Capture the cell that displays the provided text and extract its (X, Y) central coordinate. 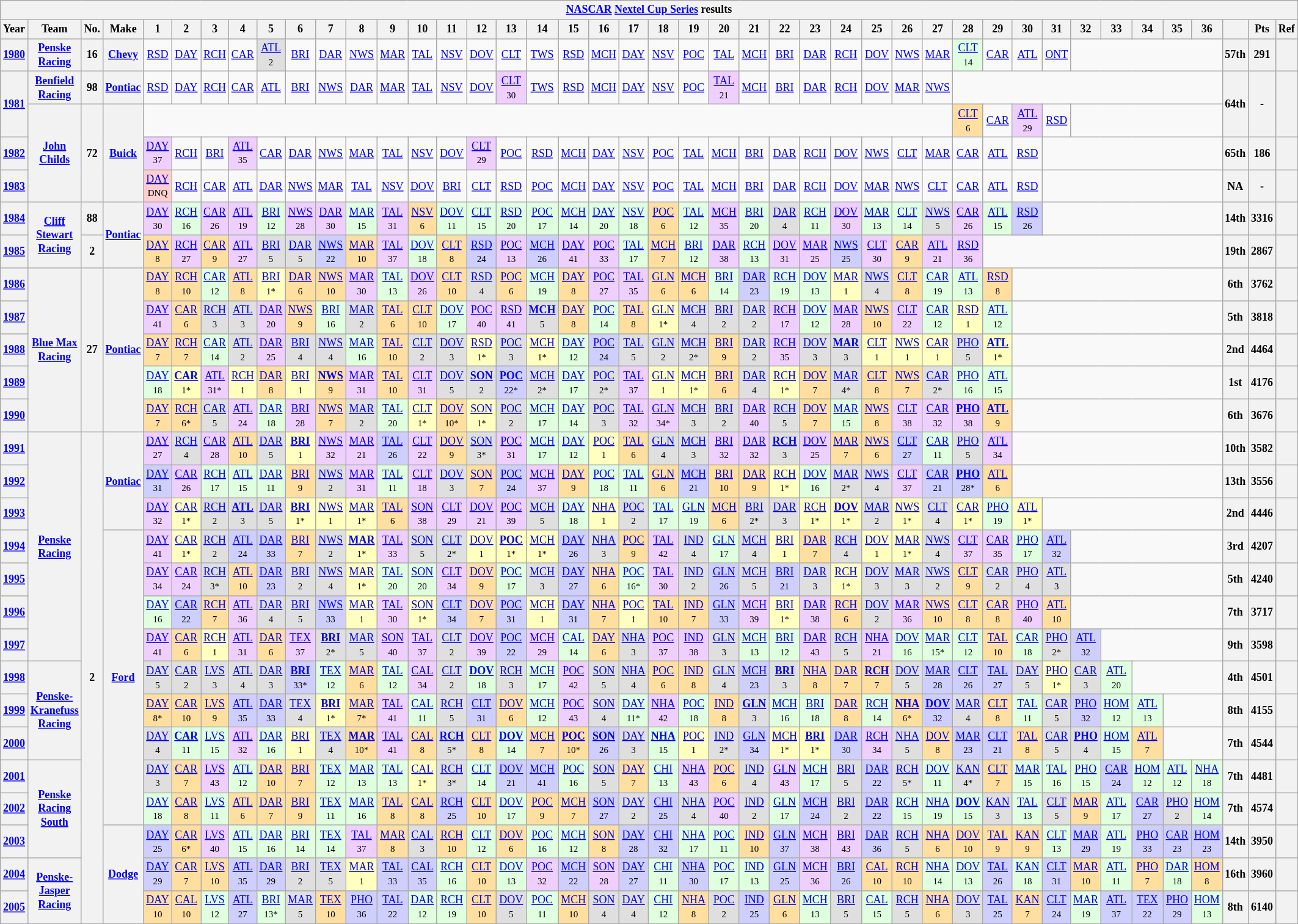
CAR10 (186, 711)
KAN7 (1027, 908)
19th (1235, 252)
ATL37 (1117, 908)
CAR32 (938, 415)
DAR9 (754, 481)
MCH39 (754, 613)
POC2* (604, 383)
TAL9 (997, 842)
57th (1235, 55)
HOM15 (1117, 743)
BRI28 (301, 415)
HOM23 (1207, 842)
LVS15 (215, 743)
CLT7 (997, 776)
MAR9 (1086, 809)
POC42 (574, 678)
TEX37 (301, 645)
PHO40 (1027, 613)
CAR1 (938, 350)
1984 (15, 219)
9th (1235, 645)
PHO19 (997, 514)
POC39 (512, 514)
LVS10 (215, 875)
1 (158, 29)
MCH35 (724, 219)
CAL34 (423, 678)
16th (1235, 875)
GLN37 (785, 842)
CAR3 (1086, 678)
3rd (1235, 547)
MCH29 (542, 645)
10 (423, 29)
22 (785, 29)
2001 (15, 776)
MAR36 (907, 613)
5 (271, 29)
NHA17 (694, 842)
CLT27 (907, 448)
GLN25 (785, 875)
MCH1 (542, 613)
1985 (15, 252)
CLT4 (938, 514)
POC27 (604, 285)
MCH16 (785, 711)
MAR15* (938, 645)
Team (54, 29)
TAL16 (1057, 776)
ATL8 (242, 285)
TAL25 (997, 908)
GLN34 (754, 743)
SON26 (604, 743)
13 (512, 29)
ATL17 (1117, 809)
CHI32 (663, 842)
1992 (15, 481)
DAY25 (158, 842)
RSD1 (968, 317)
SON2 (481, 383)
1990 (15, 415)
4446 (1262, 514)
3818 (1262, 317)
DAY26 (574, 547)
RCH13 (754, 252)
PHO2* (1057, 645)
DAY14 (574, 415)
3676 (1262, 415)
IND7 (694, 613)
3598 (1262, 645)
KAN3 (997, 809)
CAL35 (423, 875)
BRI16 (330, 317)
HOM8 (1207, 875)
RCH27 (186, 252)
29 (997, 29)
1999 (15, 711)
DOV1* (846, 514)
IND38 (694, 645)
DAR36 (877, 842)
88 (92, 219)
1st (1235, 383)
ATL9 (997, 415)
11 (452, 29)
13th (1235, 481)
NHA21 (877, 645)
NA (1235, 186)
DAY29 (158, 875)
DAY30 (158, 219)
BRI3 (785, 678)
MAR29 (1086, 842)
NWS25 (846, 252)
BRI20 (754, 219)
DAR43 (815, 645)
BRI33* (301, 678)
4481 (1262, 776)
NHA19 (938, 809)
1996 (15, 613)
NASCAR Nextel Cup Series results (649, 10)
DAR10 (271, 776)
GLN1* (663, 317)
SON27 (604, 809)
RCH14 (877, 711)
DAY16 (158, 613)
31 (1057, 29)
3556 (1262, 481)
POC1* (512, 547)
1993 (15, 514)
DOV30 (846, 219)
KAN4* (968, 776)
RSD4 (481, 285)
CAR6* (186, 842)
19 (694, 29)
MCH23 (754, 678)
POC22 (512, 645)
LVS3 (215, 678)
DAY34 (158, 580)
NSV18 (633, 219)
CAL14 (574, 645)
8 (362, 29)
4155 (1262, 711)
CLT6 (968, 120)
LVS43 (215, 776)
SON7 (481, 481)
1983 (15, 186)
4th (1235, 678)
33 (1117, 29)
2004 (15, 875)
DOV32 (938, 711)
NWS1* (907, 514)
SON20 (423, 580)
291 (1262, 55)
TAL35 (633, 285)
BRI13* (271, 908)
DAY2 (633, 809)
Penske Racing South (54, 809)
DAY37 (158, 153)
LVS9 (215, 711)
NHA5 (907, 743)
1991 (15, 448)
Penske-Jasper Racing (54, 890)
Dodge (123, 875)
3 (215, 29)
POC32 (542, 875)
DOV26 (423, 285)
28 (968, 29)
14 (542, 29)
24 (846, 29)
35 (1178, 29)
4176 (1262, 383)
65th (1235, 153)
NWS5 (938, 219)
CAR28 (215, 448)
4 (242, 29)
BRI21 (785, 580)
26 (907, 29)
DOV10 (968, 842)
POC43 (574, 711)
25 (877, 29)
DAR29 (271, 875)
TEX10 (330, 908)
IND2* (724, 743)
NHA6* (907, 711)
MCH21 (694, 481)
72 (92, 153)
MAR7* (362, 711)
ATL7 (1147, 743)
CHI12 (663, 908)
NHA7 (604, 613)
30 (1027, 29)
POC16* (633, 580)
DAYDNQ (158, 186)
64th (1235, 104)
TAL27 (997, 678)
DOV14 (512, 743)
9 (393, 29)
NHA42 (663, 711)
2867 (1262, 252)
RCH35 (785, 350)
3960 (1262, 875)
DAY8* (158, 711)
DAR40 (754, 415)
ATL20 (1117, 678)
CAR23 (1178, 842)
GLN19 (694, 514)
RCH15 (907, 809)
34 (1147, 29)
TAL32 (633, 415)
1986 (15, 285)
CHI13 (663, 776)
ATL21 (938, 252)
BRI26 (846, 875)
DAY6 (604, 645)
MCH14 (574, 219)
DAR12 (423, 908)
ATL36 (242, 613)
ATL34 (997, 448)
CAR35 (997, 547)
1988 (15, 350)
MAR8 (393, 842)
MAR23 (968, 743)
Pts (1262, 29)
Cliff Stewart Racing (54, 235)
TEX11 (330, 809)
MAR4* (846, 383)
TEX22 (1147, 908)
DAY28 (633, 842)
NWS22 (330, 252)
TEX14 (330, 842)
TAL42 (663, 547)
NHA43 (694, 776)
98 (92, 88)
GLN2 (663, 350)
MCH37 (542, 481)
Buick (123, 153)
RSD26 (1027, 219)
CAR18 (1027, 645)
ATL31 (242, 645)
20 (724, 29)
PHO29 (1178, 908)
10th (1235, 448)
RCH34 (877, 743)
PHO32 (1086, 711)
PHO38 (968, 415)
Year (15, 29)
6 (301, 29)
DAY32 (158, 514)
3950 (1262, 842)
DOV2 (877, 613)
PHO17 (1027, 547)
GLN34* (663, 415)
CAL3 (423, 842)
Penske-Kranefuss Racing (54, 711)
NHA1 (604, 514)
NWS8 (877, 415)
DAR11 (271, 481)
MAR6 (362, 678)
LVS11 (215, 809)
CAR2* (938, 383)
MCH24 (815, 809)
PHO1* (1057, 678)
CHI11 (663, 875)
RCH25 (452, 809)
DAR20 (271, 317)
BRI43 (846, 842)
NHA15 (663, 743)
CLT24 (1057, 908)
IND13 (754, 875)
PHO16 (968, 383)
4207 (1262, 547)
2003 (15, 842)
32 (1086, 29)
DAY17 (574, 383)
BRI18 (815, 711)
DAY10 (158, 908)
NWS28 (301, 219)
RSD8 (997, 285)
Make (123, 29)
1980 (15, 55)
RCH6* (186, 415)
MCH26 (542, 252)
CLT15 (481, 219)
CLT26 (968, 678)
NWS6 (877, 448)
PHO7 (1147, 875)
2005 (15, 908)
CAR14 (215, 350)
DOV31 (785, 252)
3717 (1262, 613)
POC33 (604, 252)
ATL11 (1117, 875)
CAL11 (423, 711)
TAL22 (393, 908)
MCH41 (542, 776)
GLN1 (663, 383)
23 (815, 29)
NHA18 (1207, 776)
1998 (15, 678)
BRI6 (724, 383)
7 (330, 29)
6140 (1262, 908)
1987 (15, 317)
KAN9 (1027, 842)
BRI4 (301, 350)
CLT1 (877, 350)
21 (754, 29)
3582 (1262, 448)
GLN43 (785, 776)
CAR22 (186, 613)
ATL29 (1027, 120)
DAY11* (633, 711)
17 (633, 29)
MCH10 (574, 908)
1995 (15, 580)
18 (663, 29)
SON38 (423, 514)
PHO28* (968, 481)
SON40 (393, 645)
RCH11 (815, 219)
KAN18 (1027, 875)
MCH38 (815, 842)
CLT5 (1057, 809)
SON28 (604, 875)
1994 (15, 547)
1981 (15, 104)
TAL31 (393, 219)
DOV12 (815, 317)
GLN26 (724, 580)
CLT13 (1057, 842)
GLN33 (724, 613)
NWS33 (330, 613)
CAL15 (877, 908)
CLT1* (423, 415)
Chevy (123, 55)
TAL5 (633, 350)
MAR25 (815, 252)
NHA14 (938, 875)
NHA30 (694, 875)
LVS12 (215, 908)
PHO2 (1178, 809)
CAR19 (938, 285)
John Childs (54, 153)
MCH22 (574, 875)
MAR4 (968, 711)
MAR2* (846, 481)
POC37 (663, 645)
IND25 (754, 908)
NWS32 (330, 448)
MCH19 (542, 285)
MAR7 (846, 448)
TAL21 (724, 88)
BRI10 (724, 481)
CLT9 (968, 580)
4574 (1262, 809)
HOM14 (1207, 809)
36 (1207, 29)
RSD41 (512, 317)
LVS40 (215, 842)
No. (92, 29)
MAR30 (362, 285)
Ford (123, 678)
NSV6 (423, 219)
MAR10* (362, 743)
DOV10* (452, 415)
SON8 (604, 842)
ATL31* (215, 383)
RSD36 (968, 252)
Ref (1286, 29)
PHO15 (1086, 776)
DAY9 (574, 481)
1989 (15, 383)
RSD1* (481, 350)
POC22* (512, 383)
ONT (1057, 55)
MAR19 (1086, 908)
DOV25 (815, 448)
15 (574, 29)
DOV8 (938, 743)
ATL4 (242, 678)
PHO33 (1147, 842)
BRI32 (724, 448)
2002 (15, 809)
RSD24 (481, 252)
DAY20 (604, 219)
CAL1* (423, 776)
CLT21 (997, 743)
4501 (1262, 678)
POC14 (604, 317)
3762 (1262, 285)
POC13 (512, 252)
MCH36 (815, 875)
12 (481, 29)
2000 (15, 743)
3316 (1262, 219)
1982 (15, 153)
SON3* (481, 448)
MAR21 (362, 448)
4240 (1262, 580)
4544 (1262, 743)
DOV15 (968, 809)
186 (1262, 153)
CAR21 (938, 481)
RSD20 (512, 219)
PHO36 (362, 908)
CLT18 (423, 481)
HOM13 (1207, 908)
4464 (1262, 350)
Blue Max Racing (54, 350)
CAR27 (1147, 809)
1997 (15, 645)
RCH6 (846, 613)
IND10 (754, 842)
CHI25 (663, 809)
TEX5 (330, 875)
POC10* (574, 743)
DAR32 (754, 448)
Benfield Racing (54, 88)
CLT38 (907, 415)
DOV39 (481, 645)
CLT2* (452, 547)
DAR25 (271, 350)
